Return [x, y] of the center of cell containing provided text 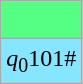
q0101# [42, 61]
